Identify which cell holds the provided text, then report its (x, y) central coordinate. 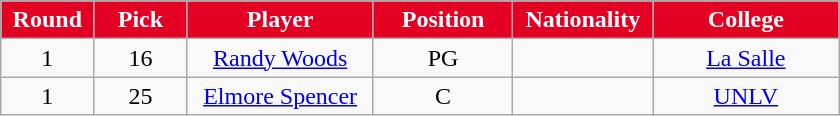
Round (48, 20)
Position (443, 20)
UNLV (746, 96)
Player (280, 20)
Pick (140, 20)
16 (140, 58)
25 (140, 96)
College (746, 20)
PG (443, 58)
C (443, 96)
Nationality (583, 20)
La Salle (746, 58)
Randy Woods (280, 58)
Elmore Spencer (280, 96)
